Return the [x, y] coordinate for the center point of the cell that contains the specified text.  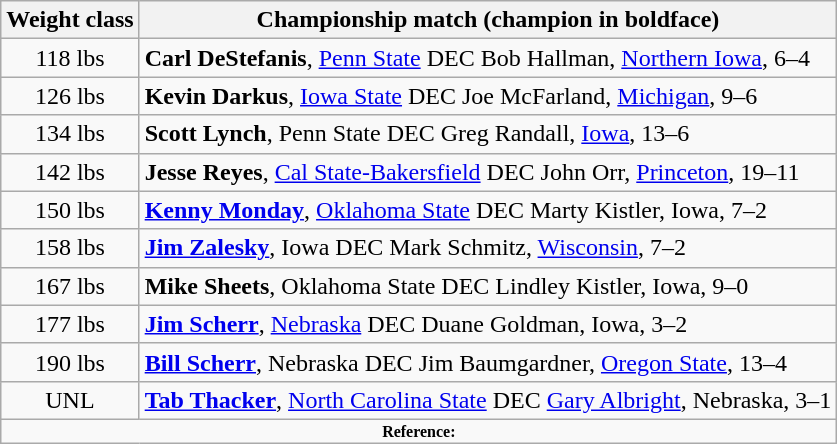
UNL [70, 400]
Carl DeStefanis, Penn State DEC Bob Hallman, Northern Iowa, 6–4 [488, 58]
Jim Scherr, Nebraska DEC Duane Goldman, Iowa, 3–2 [488, 324]
Reference: [419, 431]
Kevin Darkus, Iowa State DEC Joe McFarland, Michigan, 9–6 [488, 96]
167 lbs [70, 286]
158 lbs [70, 248]
126 lbs [70, 96]
Championship match (champion in boldface) [488, 20]
Jim Zalesky, Iowa DEC Mark Schmitz, Wisconsin, 7–2 [488, 248]
142 lbs [70, 172]
Scott Lynch, Penn State DEC Greg Randall, Iowa, 13–6 [488, 134]
118 lbs [70, 58]
134 lbs [70, 134]
Kenny Monday, Oklahoma State DEC Marty Kistler, Iowa, 7–2 [488, 210]
177 lbs [70, 324]
Weight class [70, 20]
Tab Thacker, North Carolina State DEC Gary Albright, Nebraska, 3–1 [488, 400]
Mike Sheets, Oklahoma State DEC Lindley Kistler, Iowa, 9–0 [488, 286]
190 lbs [70, 362]
Jesse Reyes, Cal State-Bakersfield DEC John Orr, Princeton, 19–11 [488, 172]
Bill Scherr, Nebraska DEC Jim Baumgardner, Oregon State, 13–4 [488, 362]
150 lbs [70, 210]
